Detect which cell encompasses the target text, then output its [X, Y] center coordinate. 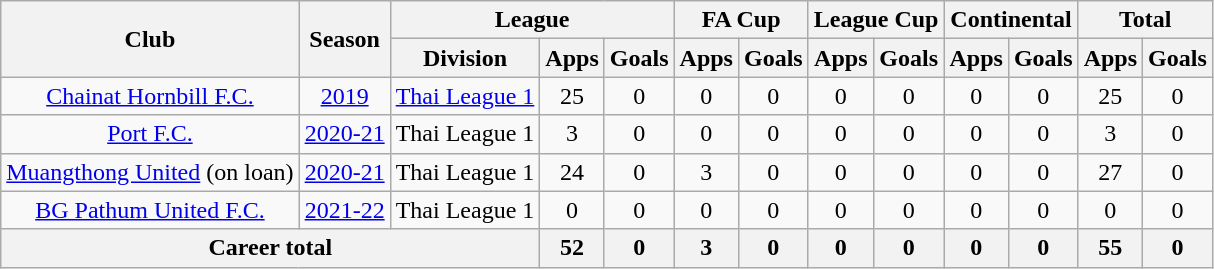
FA Cup [741, 20]
BG Pathum United F.C. [150, 210]
League Cup [876, 20]
League [532, 20]
55 [1110, 248]
2019 [344, 96]
Division [465, 58]
24 [572, 172]
Port F.C. [150, 134]
Continental [1011, 20]
Career total [270, 248]
Season [344, 39]
Muangthong United (on loan) [150, 172]
27 [1110, 172]
Total [1145, 20]
52 [572, 248]
Club [150, 39]
2021-22 [344, 210]
Chainat Hornbill F.C. [150, 96]
